From the cell containing the given text, extract its center point as (x, y) coordinate. 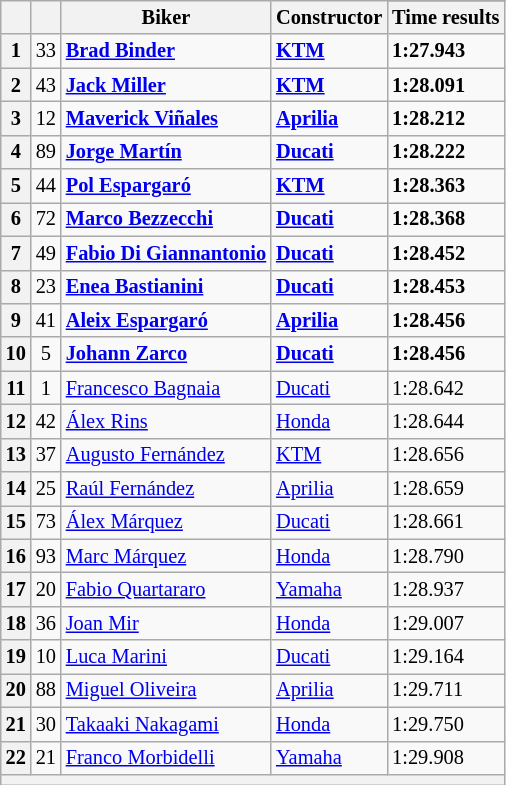
1:28.452 (446, 253)
Miguel Oliveira (166, 690)
9 (16, 320)
11 (16, 388)
15 (16, 522)
4 (16, 152)
1:28.644 (446, 421)
1:28.642 (446, 388)
43 (46, 85)
Marc Márquez (166, 556)
72 (46, 219)
93 (46, 556)
33 (46, 51)
1:28.212 (446, 118)
Franco Morbidelli (166, 758)
2 (16, 85)
22 (16, 758)
7 (16, 253)
1:28.937 (446, 589)
88 (46, 690)
73 (46, 522)
1:28.222 (446, 152)
1:29.007 (446, 623)
Pol Espargaró (166, 186)
1:28.363 (446, 186)
Johann Zarco (166, 354)
Augusto Fernández (166, 455)
Aleix Espargaró (166, 320)
41 (46, 320)
42 (46, 421)
1:28.453 (446, 287)
Enea Bastianini (166, 287)
1:29.750 (446, 724)
1:29.711 (446, 690)
Álex Rins (166, 421)
89 (46, 152)
17 (16, 589)
23 (46, 287)
Raúl Fernández (166, 489)
Jack Miller (166, 85)
1:28.790 (446, 556)
49 (46, 253)
1:28.368 (446, 219)
6 (16, 219)
1:29.164 (446, 657)
Constructor (329, 17)
Takaaki Nakagami (166, 724)
14 (16, 489)
Álex Márquez (166, 522)
1:28.659 (446, 489)
Brad Binder (166, 51)
44 (46, 186)
1:28.091 (446, 85)
Marco Bezzecchi (166, 219)
19 (16, 657)
Luca Marini (166, 657)
Biker (166, 17)
Jorge Martín (166, 152)
1:29.908 (446, 758)
25 (46, 489)
Fabio Di Giannantonio (166, 253)
3 (16, 118)
Fabio Quartararo (166, 589)
Time results (446, 17)
18 (16, 623)
Joan Mir (166, 623)
37 (46, 455)
1:28.656 (446, 455)
1:27.943 (446, 51)
30 (46, 724)
1:28.661 (446, 522)
Maverick Viñales (166, 118)
36 (46, 623)
8 (16, 287)
Francesco Bagnaia (166, 388)
16 (16, 556)
13 (16, 455)
